Return the (X, Y) coordinate for the center point of the cell that contains the specified text.  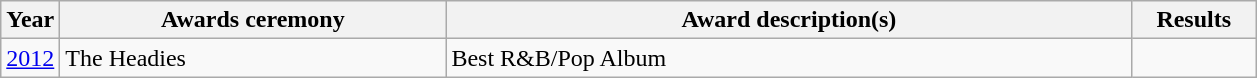
Results (1194, 20)
Award description(s) (789, 20)
2012 (30, 58)
Best R&B/Pop Album (789, 58)
Year (30, 20)
Awards ceremony (253, 20)
The Headies (253, 58)
